Locate the cell with the specified text and output its (x, y) center coordinate. 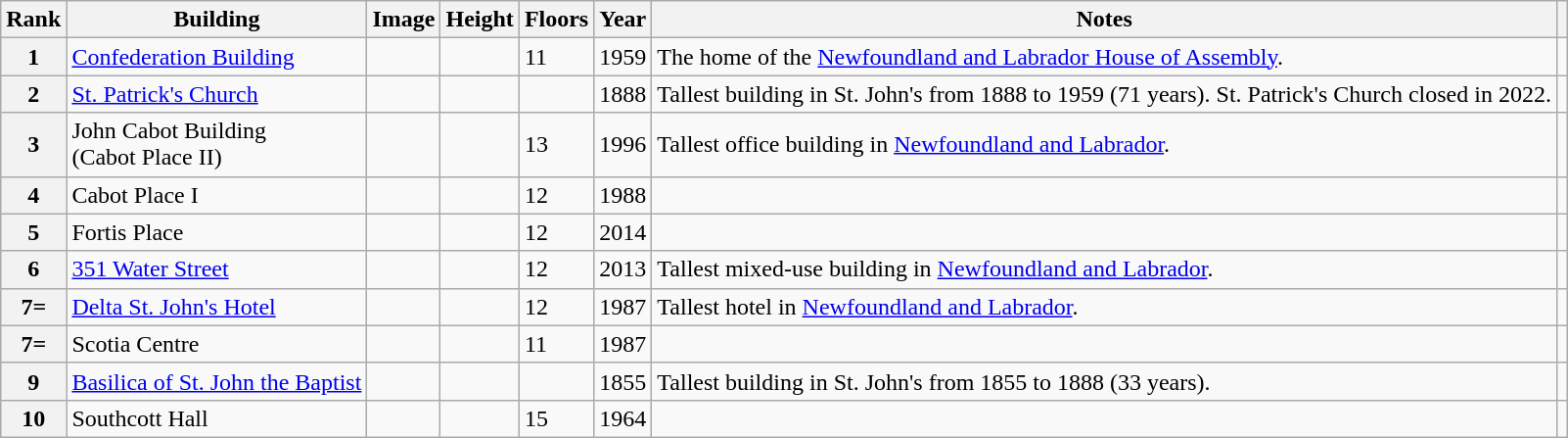
1996 (623, 145)
1988 (623, 195)
9 (33, 381)
Delta St. John's Hotel (217, 307)
Tallest building in St. John's from 1888 to 1959 (71 years). St. Patrick's Church closed in 2022. (1104, 94)
2013 (623, 269)
2 (33, 94)
Fortis Place (217, 232)
1855 (623, 381)
The home of the Newfoundland and Labrador House of Assembly. (1104, 57)
Rank (33, 20)
1888 (623, 94)
Scotia Centre (217, 344)
2014 (623, 232)
13 (556, 145)
6 (33, 269)
Tallest hotel in Newfoundland and Labrador. (1104, 307)
1964 (623, 418)
Cabot Place I (217, 195)
Tallest mixed-use building in Newfoundland and Labrador. (1104, 269)
Height (480, 20)
15 (556, 418)
1959 (623, 57)
St. Patrick's Church (217, 94)
3 (33, 145)
Tallest office building in Newfoundland and Labrador. (1104, 145)
John Cabot Building(Cabot Place II) (217, 145)
10 (33, 418)
Notes (1104, 20)
Confederation Building (217, 57)
Year (623, 20)
Basilica of St. John the Baptist (217, 381)
Floors (556, 20)
Southcott Hall (217, 418)
1 (33, 57)
5 (33, 232)
Building (217, 20)
Tallest building in St. John's from 1855 to 1888 (33 years). (1104, 381)
351 Water Street (217, 269)
4 (33, 195)
Image (403, 20)
